Scan for the cell matching the given text and deliver its (x, y) coordinate at center. 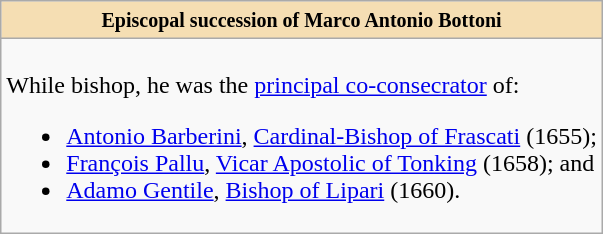
Episcopal succession of Marco Antonio Bottoni (302, 20)
